For the text-containing cell, return its midpoint in (x, y) coordinate format. 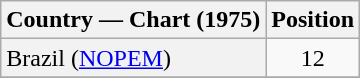
Country — Chart (1975) (134, 20)
Position (313, 20)
12 (313, 58)
Brazil (NOPEM) (134, 58)
